Output the [X, Y] coordinate of the center of the cell containing the given text.  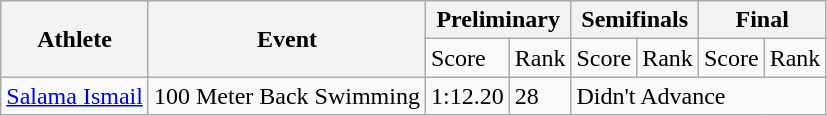
28 [540, 96]
Salama Ismail [75, 96]
Final [762, 20]
Semifinals [634, 20]
Event [286, 39]
100 Meter Back Swimming [286, 96]
Preliminary [498, 20]
Didn't Advance [698, 96]
1:12.20 [467, 96]
Athlete [75, 39]
